Locate the cell with the specified text and output its [X, Y] center coordinate. 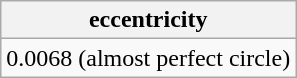
eccentricity [148, 20]
0.0068 (almost perfect circle) [148, 58]
